For the text-containing cell, return its midpoint in [x, y] coordinate format. 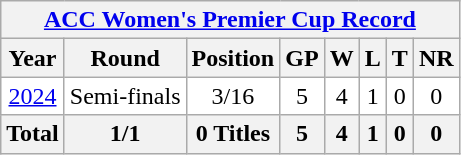
Total [33, 134]
0 Titles [233, 134]
T [400, 58]
1/1 [125, 134]
L [372, 58]
NR [436, 58]
Position [233, 58]
W [342, 58]
3/16 [233, 96]
2024 [33, 96]
Year [33, 58]
ACC Women's Premier Cup Record [230, 20]
Round [125, 58]
Semi-finals [125, 96]
GP [302, 58]
